Return (x, y) of the center of cell containing provided text 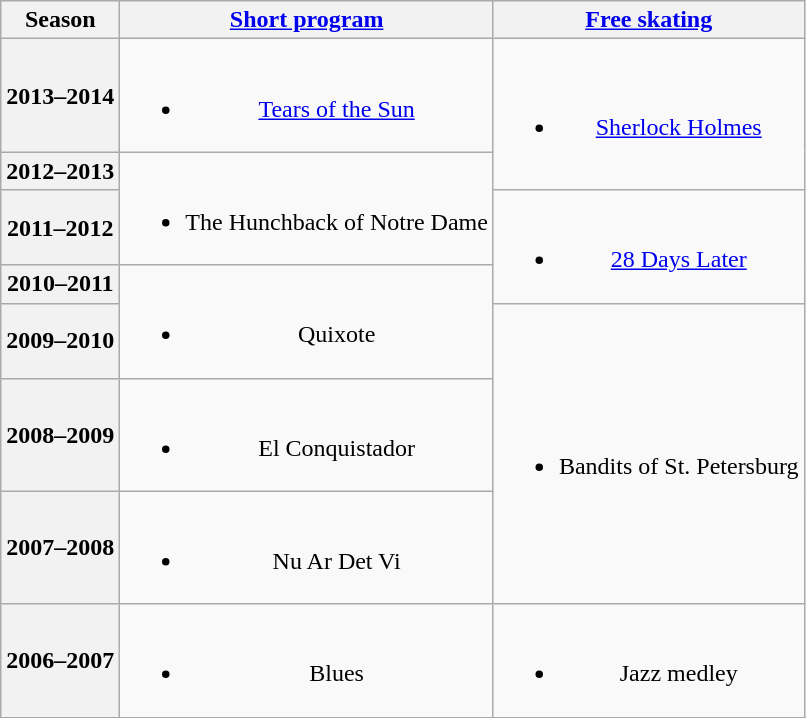
2008–2009 (60, 434)
Season (60, 20)
Short program (307, 20)
Nu Ar Det Vi (307, 548)
Sherlock Holmes (648, 114)
El Conquistador (307, 434)
Free skating (648, 20)
The Hunchback of Notre Dame (307, 208)
Quixote (307, 322)
2012–2013 (60, 171)
2013–2014 (60, 96)
Jazz medley (648, 660)
28 Days Later (648, 246)
Bandits of St. Petersburg (648, 454)
2011–2012 (60, 228)
2009–2010 (60, 340)
2010–2011 (60, 284)
Blues (307, 660)
2006–2007 (60, 660)
2007–2008 (60, 548)
Tears of the Sun (307, 96)
